Provide the (X, Y) coordinate of the cell's center where the given text is located.  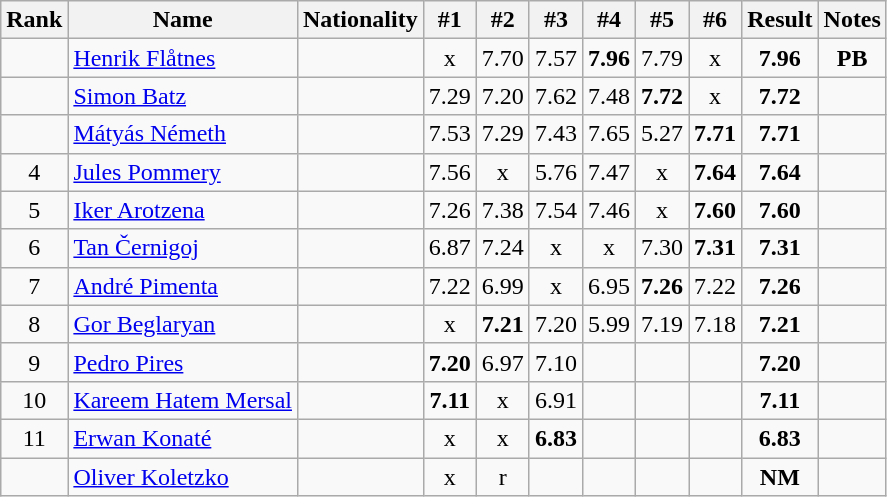
7.48 (608, 96)
Mátyás Németh (183, 134)
Oliver Koletzko (183, 477)
#5 (662, 20)
#3 (556, 20)
6.91 (556, 400)
6 (34, 248)
Notes (852, 20)
4 (34, 172)
7.70 (502, 58)
Erwan Konaté (183, 438)
7.57 (556, 58)
9 (34, 362)
10 (34, 400)
7.38 (502, 210)
#4 (608, 20)
7.54 (556, 210)
5.76 (556, 172)
7.10 (556, 362)
Pedro Pires (183, 362)
7.24 (502, 248)
6.97 (502, 362)
PB (852, 58)
7.30 (662, 248)
11 (34, 438)
6.87 (450, 248)
Rank (34, 20)
7.56 (450, 172)
7.79 (662, 58)
#6 (716, 20)
8 (34, 324)
7.46 (608, 210)
Jules Pommery (183, 172)
Name (183, 20)
Tan Černigoj (183, 248)
7.47 (608, 172)
5.99 (608, 324)
Result (780, 20)
#2 (502, 20)
Gor Beglaryan (183, 324)
7 (34, 286)
7.65 (608, 134)
7.18 (716, 324)
7.62 (556, 96)
NM (780, 477)
Simon Batz (183, 96)
Nationality (360, 20)
6.99 (502, 286)
Iker Arotzena (183, 210)
André Pimenta (183, 286)
7.43 (556, 134)
7.19 (662, 324)
5 (34, 210)
6.95 (608, 286)
7.53 (450, 134)
5.27 (662, 134)
Kareem Hatem Mersal (183, 400)
Henrik Flåtnes (183, 58)
#1 (450, 20)
r (502, 477)
